Identify which cell holds the provided text, then report its [x, y] central coordinate. 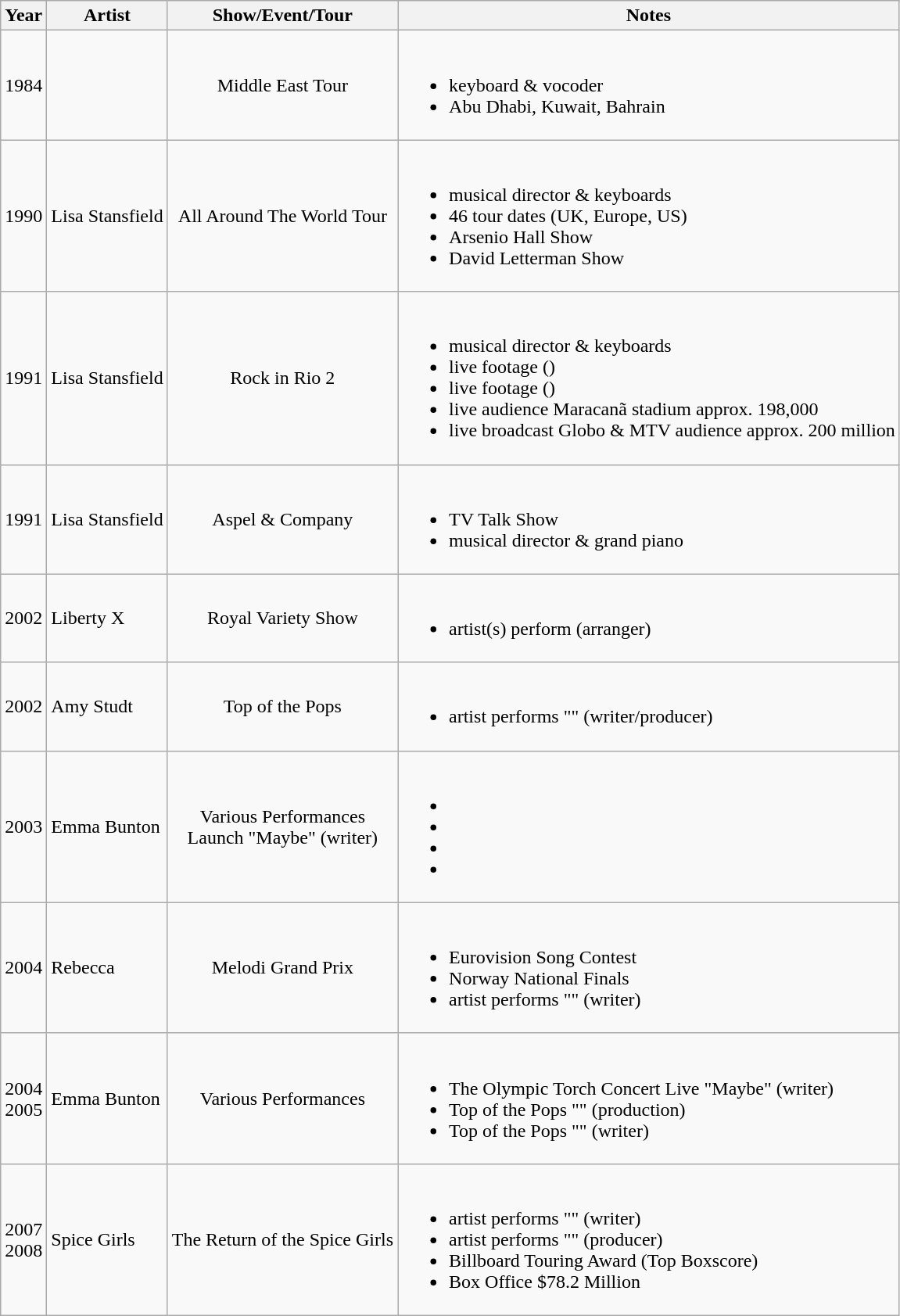
Top of the Pops [282, 707]
2004 [23, 968]
Rebecca [107, 968]
musical director & keyboards46 tour dates (UK, Europe, US)Arsenio Hall ShowDavid Letterman Show [649, 216]
Eurovision Song ContestNorway National Finalsartist performs "" (writer) [649, 968]
artist performs "" (writer)artist performs "" (producer)Billboard Touring Award (Top Boxscore)Box Office $78.2 Million [649, 1239]
artist performs "" (writer/producer) [649, 707]
20042005 [23, 1098]
Rock in Rio 2 [282, 378]
The Olympic Torch Concert Live "Maybe" (writer)Top of the Pops "" (production)Top of the Pops "" (writer) [649, 1098]
Year [23, 16]
Liberty X [107, 618]
Show/Event/Tour [282, 16]
artist(s) perform (arranger) [649, 618]
Melodi Grand Prix [282, 968]
All Around The World Tour [282, 216]
TV Talk Showmusical director & grand piano [649, 519]
Artist [107, 16]
Various PerformancesLaunch "Maybe" (writer) [282, 827]
Notes [649, 16]
20072008 [23, 1239]
Middle East Tour [282, 85]
Spice Girls [107, 1239]
Amy Studt [107, 707]
Royal Variety Show [282, 618]
Various Performances [282, 1098]
1984 [23, 85]
2003 [23, 827]
The Return of the Spice Girls [282, 1239]
1990 [23, 216]
Aspel & Company [282, 519]
keyboard & vocoderAbu Dhabi, Kuwait, Bahrain [649, 85]
